From the cell containing the given text, extract its center point as [x, y] coordinate. 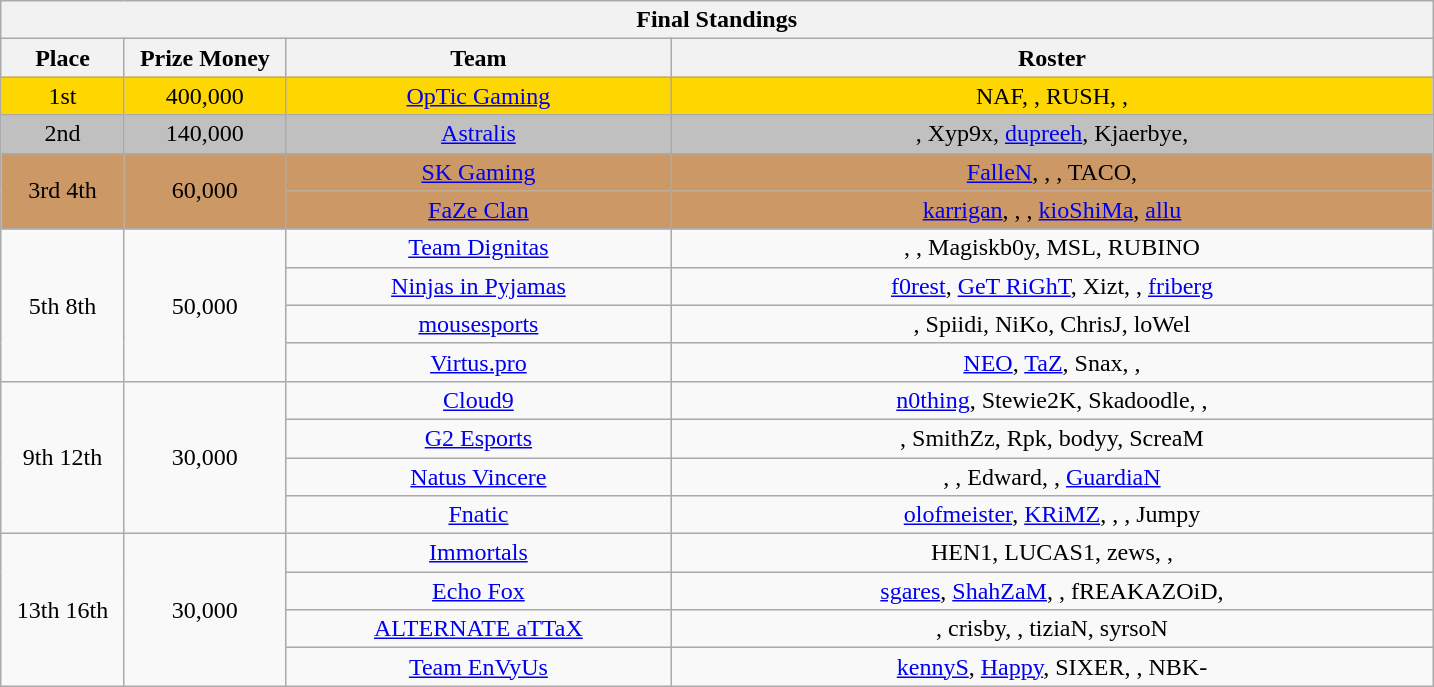
NEO, TaZ, Snax, , [1052, 362]
G2 Esports [478, 438]
, , Magiskb0y, MSL, RUBINO [1052, 248]
, Xyp9x, dupreeh, Kjaerbye, [1052, 134]
, crisby, , tiziaN, syrsoN [1052, 629]
Astralis [478, 134]
60,000 [204, 191]
Virtus.pro [478, 362]
ALTERNATE aTTaX [478, 629]
olofmeister, KRiMZ, , , Jumpy [1052, 515]
Final Standings [717, 20]
mousesports [478, 324]
FalleN, , , TACO, [1052, 172]
50,000 [204, 305]
, , Edward, , GuardiaN [1052, 477]
, SmithZz, Rpk, bodyy, ScreaM [1052, 438]
NAF, , RUSH, , [1052, 96]
3rd 4th [63, 191]
9th 12th [63, 457]
13th 16th [63, 610]
Ninjas in Pyjamas [478, 286]
Immortals [478, 553]
, Spiidi, NiKo, ChrisJ, loWel [1052, 324]
karrigan, , , kioShiMa, allu [1052, 210]
Fnatic [478, 515]
140,000 [204, 134]
2nd [63, 134]
Place [63, 58]
Team Dignitas [478, 248]
HEN1, LUCAS1, zews, , [1052, 553]
kennyS, Happy, SIXER, , NBK- [1052, 667]
Cloud9 [478, 400]
n0thing, Stewie2K, Skadoodle, , [1052, 400]
Natus Vincere [478, 477]
OpTic Gaming [478, 96]
f0rest, GeT RiGhT, Xizt, , friberg [1052, 286]
Prize Money [204, 58]
5th 8th [63, 305]
Team [478, 58]
400,000 [204, 96]
Echo Fox [478, 591]
sgares, ShahZaM, , fREAKAZOiD, [1052, 591]
SK Gaming [478, 172]
1st [63, 96]
Team EnVyUs [478, 667]
Roster [1052, 58]
FaZe Clan [478, 210]
